Return the (x, y) coordinate for the center point of the cell that contains the specified text.  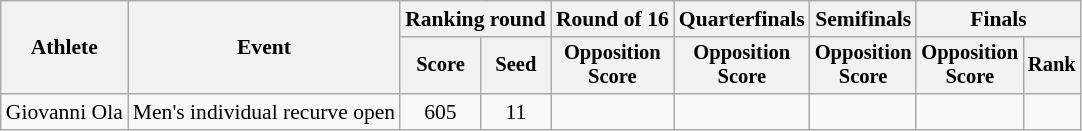
Score (440, 66)
Ranking round (476, 19)
Giovanni Ola (64, 112)
605 (440, 112)
Seed (516, 66)
Semifinals (864, 19)
11 (516, 112)
Rank (1052, 66)
Event (264, 48)
Round of 16 (612, 19)
Quarterfinals (742, 19)
Finals (998, 19)
Men's individual recurve open (264, 112)
Athlete (64, 48)
